Extract the (x, y) coordinate from the center of the cell holding the provided text.  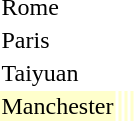
Taiyuan (58, 73)
Manchester (58, 106)
Paris (58, 40)
